Provide the (X, Y) coordinate of the cell's center where the given text is located.  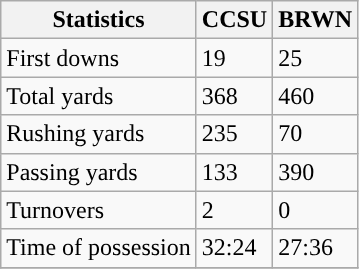
Passing yards (99, 172)
Rushing yards (99, 134)
25 (316, 58)
19 (234, 58)
390 (316, 172)
0 (316, 210)
First downs (99, 58)
Total yards (99, 96)
Time of possession (99, 248)
235 (234, 134)
368 (234, 96)
133 (234, 172)
460 (316, 96)
CCSU (234, 20)
70 (316, 134)
2 (234, 210)
BRWN (316, 20)
32:24 (234, 248)
Statistics (99, 20)
Turnovers (99, 210)
27:36 (316, 248)
